Identify which cell holds the provided text, then report its [X, Y] central coordinate. 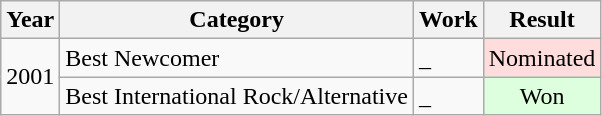
Won [542, 96]
Work [448, 20]
Category [237, 20]
2001 [30, 77]
Nominated [542, 58]
Result [542, 20]
Best International Rock/Alternative [237, 96]
Year [30, 20]
Best Newcomer [237, 58]
